Detect which cell encompasses the target text, then output its [x, y] center coordinate. 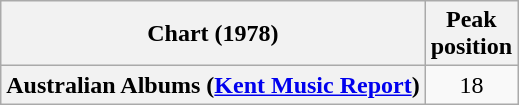
Australian Albums (Kent Music Report) [213, 85]
18 [471, 85]
Peakposition [471, 34]
Chart (1978) [213, 34]
